Identify which cell holds the provided text, then report its [x, y] central coordinate. 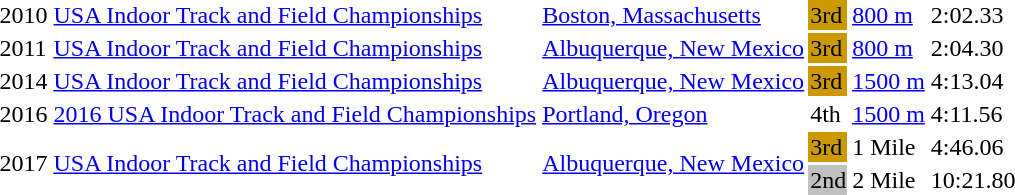
4th [828, 114]
Portland, Oregon [674, 114]
1 Mile [889, 147]
2 Mile [889, 180]
Boston, Massachusetts [674, 15]
2016 USA Indoor Track and Field Championships [295, 114]
2nd [828, 180]
